Locate the cell with the specified text and output its (X, Y) center coordinate. 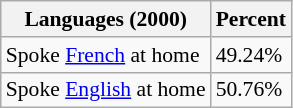
Spoke French at home (106, 55)
50.76% (251, 90)
Languages (2000) (106, 19)
Percent (251, 19)
Spoke English at home (106, 90)
49.24% (251, 55)
